Capture the cell that displays the provided text and extract its (X, Y) central coordinate. 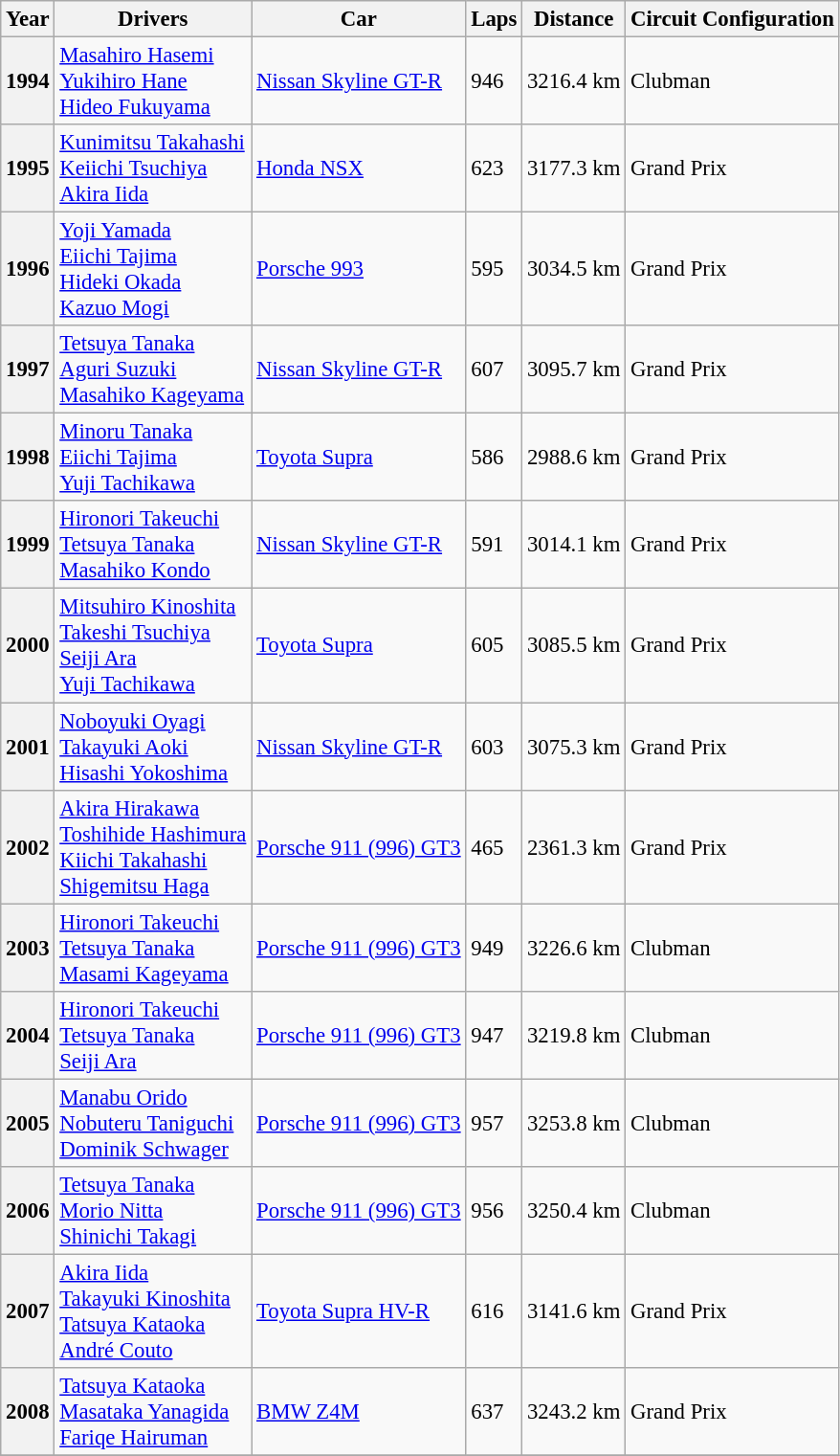
1997 (28, 370)
957 (494, 1123)
2003 (28, 948)
607 (494, 370)
3141.6 km (574, 1311)
Yoji Yamada Eiichi Tajima Hideki Okada Kazuo Mogi (153, 270)
2005 (28, 1123)
3014.1 km (574, 546)
Drivers (153, 19)
Mitsuhiro Kinoshita Takeshi Tsuchiya Seiji Ara Yuji Tachikawa (153, 645)
3219.8 km (574, 1035)
947 (494, 1035)
BMW Z4M (359, 1412)
3075.3 km (574, 747)
2006 (28, 1211)
Toyota Supra HV-R (359, 1311)
1995 (28, 168)
Tetsuya Tanaka Aguri Suzuki Masahiko Kageyama (153, 370)
591 (494, 546)
2361.3 km (574, 846)
Year (28, 19)
595 (494, 270)
Akira Hirakawa Toshihide Hashimura Kiichi Takahashi Shigemitsu Haga (153, 846)
3226.6 km (574, 948)
2002 (28, 846)
1999 (28, 546)
1996 (28, 270)
1994 (28, 81)
586 (494, 458)
1998 (28, 458)
Honda NSX (359, 168)
3250.4 km (574, 1211)
Tetsuya Tanaka Morio Nitta Shinichi Takagi (153, 1211)
3216.4 km (574, 81)
Hironori Takeuchi Tetsuya Tanaka Masahiko Kondo (153, 546)
623 (494, 168)
Laps (494, 19)
2000 (28, 645)
Car (359, 19)
956 (494, 1211)
2001 (28, 747)
465 (494, 846)
Tatsuya Kataoka Masataka Yanagida Fariqe Hairuman (153, 1412)
Distance (574, 19)
3253.8 km (574, 1123)
3243.2 km (574, 1412)
2004 (28, 1035)
Akira Iida Takayuki Kinoshita Tatsuya Kataoka André Couto (153, 1311)
Manabu Orido Nobuteru Taniguchi Dominik Schwager (153, 1123)
637 (494, 1412)
Minoru Tanaka Eiichi Tajima Yuji Tachikawa (153, 458)
616 (494, 1311)
Noboyuki Oyagi Takayuki Aoki Hisashi Yokoshima (153, 747)
603 (494, 747)
Hironori Takeuchi Tetsuya Tanaka Masami Kageyama (153, 948)
2008 (28, 1412)
Porsche 993 (359, 270)
949 (494, 948)
3177.3 km (574, 168)
Hironori Takeuchi Tetsuya Tanaka Seiji Ara (153, 1035)
3095.7 km (574, 370)
Masahiro Hasemi Yukihiro Hane Hideo Fukuyama (153, 81)
3085.5 km (574, 645)
946 (494, 81)
3034.5 km (574, 270)
Kunimitsu Takahashi Keiichi Tsuchiya Akira Iida (153, 168)
605 (494, 645)
2007 (28, 1311)
2988.6 km (574, 458)
Circuit Configuration (733, 19)
